Extract the [X, Y] coordinate from the center of the cell holding the provided text.  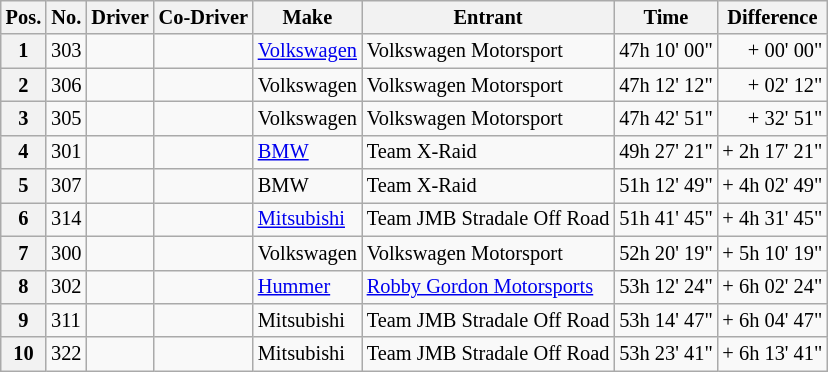
+ 4h 31' 45" [773, 219]
322 [66, 354]
302 [66, 287]
6 [24, 219]
Pos. [24, 17]
Robby Gordon Motorsports [488, 287]
2 [24, 85]
47h 42' 51" [666, 118]
307 [66, 186]
10 [24, 354]
314 [66, 219]
+ 02' 12" [773, 85]
+ 6h 04' 47" [773, 320]
Time [666, 17]
+ 6h 02' 24" [773, 287]
51h 12' 49" [666, 186]
Hummer [308, 287]
5 [24, 186]
306 [66, 85]
53h 14' 47" [666, 320]
Make [308, 17]
53h 12' 24" [666, 287]
Difference [773, 17]
+ 2h 17' 21" [773, 152]
311 [66, 320]
47h 12' 12" [666, 85]
+ 6h 13' 41" [773, 354]
52h 20' 19" [666, 253]
8 [24, 287]
7 [24, 253]
+ 5h 10' 19" [773, 253]
+ 32' 51" [773, 118]
47h 10' 00" [666, 51]
300 [66, 253]
3 [24, 118]
51h 41' 45" [666, 219]
1 [24, 51]
4 [24, 152]
Entrant [488, 17]
305 [66, 118]
301 [66, 152]
Co-Driver [204, 17]
Driver [120, 17]
+ 4h 02' 49" [773, 186]
303 [66, 51]
No. [66, 17]
9 [24, 320]
+ 00' 00" [773, 51]
49h 27' 21" [666, 152]
53h 23' 41" [666, 354]
